Find where the given text appears and provide that cell's center as (X, Y) coordinate. 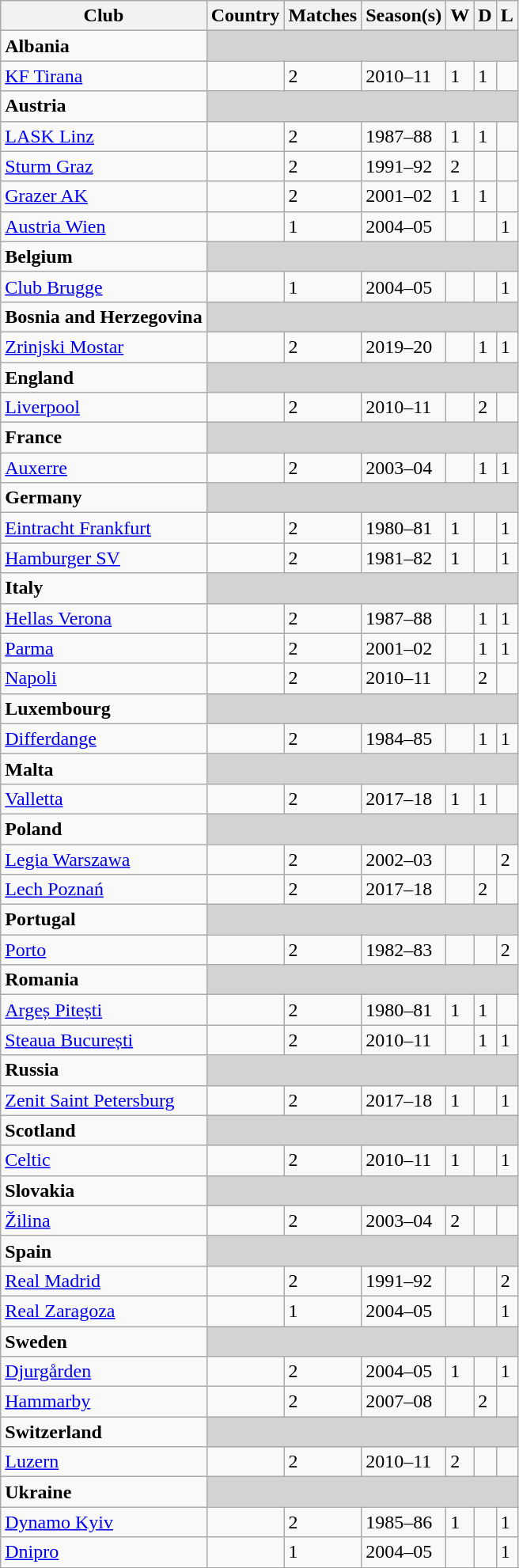
Parma (104, 648)
Argeș Pitești (104, 1010)
Bosnia and Herzegovina (104, 317)
Legia Warszawa (104, 859)
Switzerland (104, 1432)
KF Tirana (104, 76)
Romania (104, 980)
Scotland (104, 1130)
Matches (323, 16)
Spain (104, 1251)
Djurgården (104, 1372)
1981–82 (403, 558)
Real Zaragoza (104, 1311)
Austria Wien (104, 226)
Valletta (104, 799)
2019–20 (403, 347)
Celtic (104, 1160)
D (485, 16)
Sturm Graz (104, 166)
Grazer AK (104, 196)
Sweden (104, 1342)
Eintracht Frankfurt (104, 528)
Albania (104, 46)
Luzern (104, 1462)
Dnipro (104, 1552)
Zenit Saint Petersburg (104, 1100)
W (460, 16)
Germany (104, 498)
Žilina (104, 1221)
Steaua București (104, 1040)
Differdange (104, 738)
France (104, 438)
LASK Linz (104, 136)
Hellas Verona (104, 618)
Season(s) (403, 16)
Liverpool (104, 408)
England (104, 378)
1984–85 (403, 738)
L (506, 16)
Club Brugge (104, 287)
Hammarby (104, 1402)
Lech Poznań (104, 890)
Italy (104, 588)
Ukraine (104, 1492)
Real Madrid (104, 1281)
Napoli (104, 678)
Club (104, 16)
2002–03 (403, 859)
Dynamo Kyiv (104, 1522)
2007–08 (403, 1402)
Hamburger SV (104, 558)
Country (245, 16)
Russia (104, 1070)
Austria (104, 106)
Malta (104, 769)
Zrinjski Mostar (104, 347)
Porto (104, 950)
Belgium (104, 256)
Auxerre (104, 468)
Poland (104, 829)
Luxembourg (104, 708)
1982–83 (403, 950)
Slovakia (104, 1190)
1985–86 (403, 1522)
Portugal (104, 920)
